Output the [X, Y] coordinate of the center of the cell containing the given text.  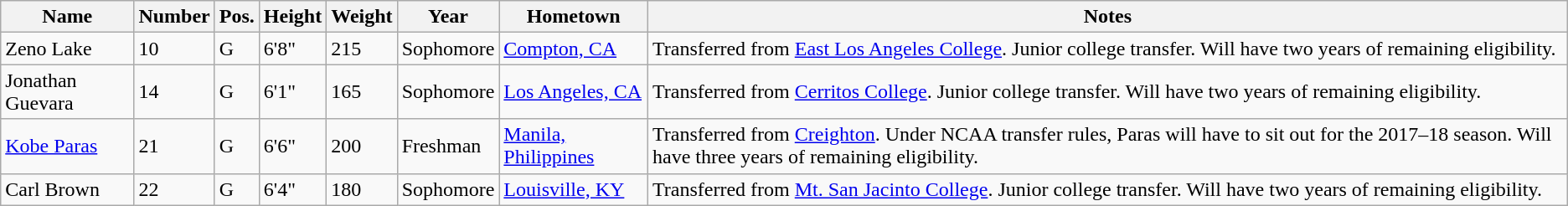
Freshman [448, 146]
Carl Brown [67, 189]
215 [362, 49]
Transferred from East Los Angeles College. Junior college transfer. Will have two years of remaining eligibility. [1107, 49]
6'1" [292, 92]
Name [67, 17]
21 [174, 146]
Hometown [574, 17]
6'6" [292, 146]
Jonathan Guevara [67, 92]
Compton, CA [574, 49]
Los Angeles, CA [574, 92]
165 [362, 92]
Transferred from Mt. San Jacinto College. Junior college transfer. Will have two years of remaining eligibility. [1107, 189]
Number [174, 17]
14 [174, 92]
180 [362, 189]
Kobe Paras [67, 146]
Transferred from Cerritos College. Junior college transfer. Will have two years of remaining eligibility. [1107, 92]
Pos. [236, 17]
Weight [362, 17]
10 [174, 49]
Notes [1107, 17]
Manila, Philippines [574, 146]
Year [448, 17]
6'8" [292, 49]
Height [292, 17]
Louisville, KY [574, 189]
Zeno Lake [67, 49]
6'4" [292, 189]
22 [174, 189]
200 [362, 146]
